Scan for the cell matching the given text and deliver its (X, Y) coordinate at center. 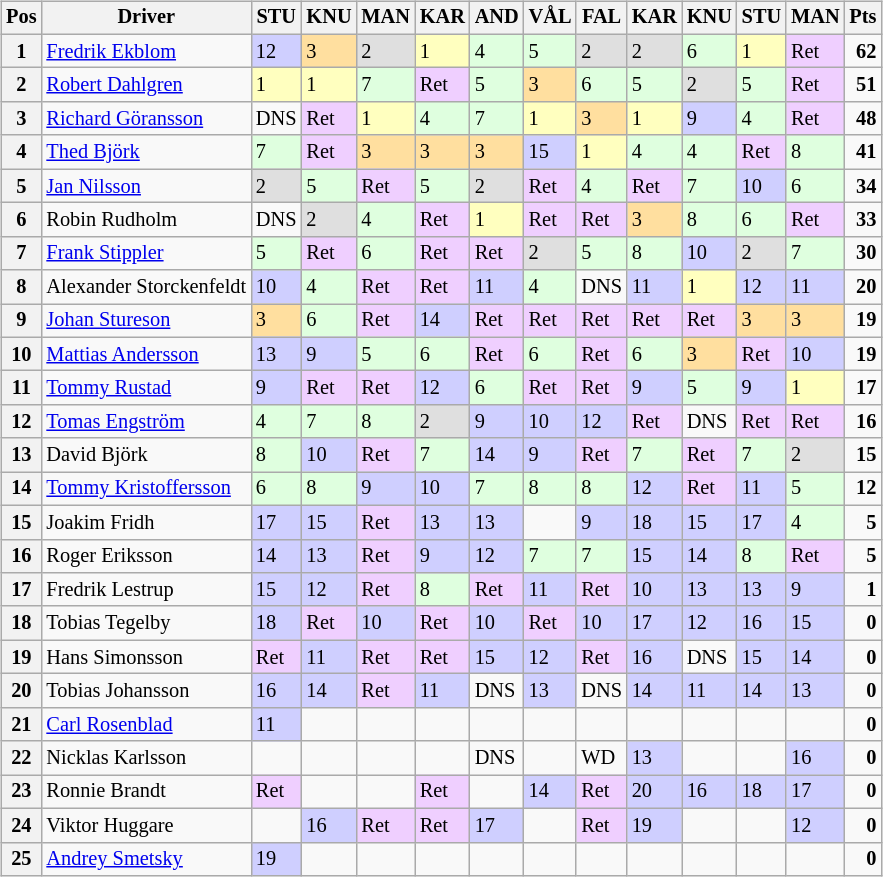
Tobias Johansson (146, 691)
Fredrik Lestrup (146, 590)
Fredrik Ekblom (146, 51)
Tobias Tegelby (146, 623)
FAL (601, 18)
Johan Stureson (146, 321)
34 (862, 186)
62 (862, 51)
Mattias Andersson (146, 354)
Alexander Storckenfeldt (146, 287)
Pos (21, 18)
Thed Björk (146, 152)
AND (497, 18)
Robin Rudholm (146, 220)
Carl Rosenblad (146, 724)
Frank Stippler (146, 253)
Driver (146, 18)
Andrey Smetsky (146, 859)
51 (862, 85)
WD (601, 758)
Tomas Engström (146, 422)
Tommy Kristoffersson (146, 489)
VÅL (550, 18)
Pts (862, 18)
30 (862, 253)
Robert Dahlgren (146, 85)
Jan Nilsson (146, 186)
Tommy Rustad (146, 388)
Nicklas Karlsson (146, 758)
33 (862, 220)
Hans Simonsson (146, 657)
Joakim Fridh (146, 522)
Roger Eriksson (146, 556)
Viktor Huggare (146, 825)
21 (21, 724)
24 (21, 825)
David Björk (146, 455)
41 (862, 152)
25 (21, 859)
Richard Göransson (146, 119)
48 (862, 119)
22 (21, 758)
23 (21, 792)
Ronnie Brandt (146, 792)
